Locate the cell with the specified text and output its (x, y) center coordinate. 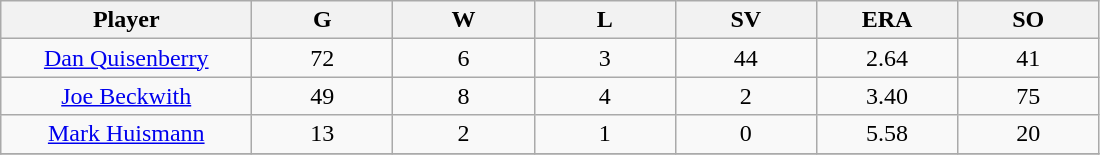
SV (746, 20)
41 (1028, 58)
4 (604, 96)
0 (746, 134)
6 (464, 58)
5.58 (886, 134)
Player (126, 20)
W (464, 20)
49 (322, 96)
G (322, 20)
8 (464, 96)
Joe Beckwith (126, 96)
Dan Quisenberry (126, 58)
3.40 (886, 96)
3 (604, 58)
2.64 (886, 58)
72 (322, 58)
13 (322, 134)
ERA (886, 20)
SO (1028, 20)
75 (1028, 96)
44 (746, 58)
1 (604, 134)
20 (1028, 134)
Mark Huismann (126, 134)
L (604, 20)
